Search for the cell housing the specified text and yield its (x, y) center coordinate. 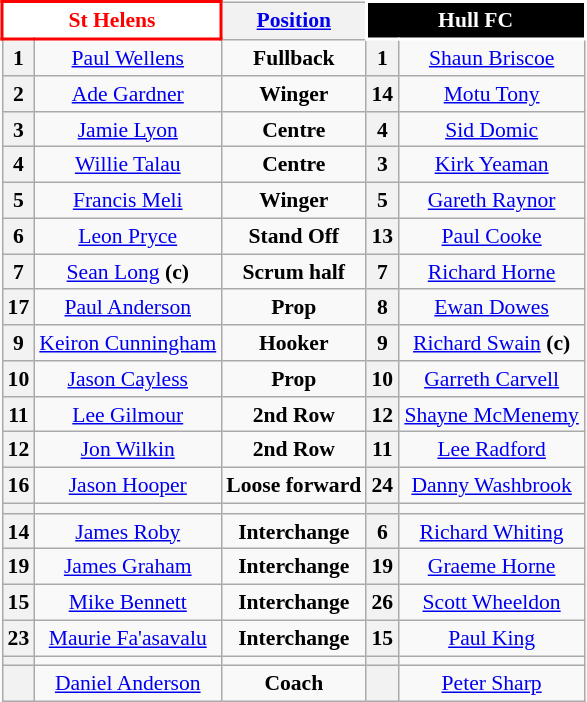
James Graham (128, 567)
Position (294, 20)
Mike Bennett (128, 602)
Danny Washbrook (492, 485)
Paul Anderson (128, 307)
James Roby (128, 531)
26 (382, 602)
Garreth Carvell (492, 379)
Jason Cayless (128, 379)
Loose forward (294, 485)
Coach (294, 684)
Richard Swain (c) (492, 343)
Ade Gardner (128, 94)
Paul King (492, 638)
Willie Talau (128, 165)
Jamie Lyon (128, 129)
Daniel Anderson (128, 684)
Fullback (294, 57)
Richard Horne (492, 272)
Hull FC (476, 20)
Shaun Briscoe (492, 57)
Sid Domic (492, 129)
Lee Radford (492, 450)
Peter Sharp (492, 684)
8 (382, 307)
Jon Wilkin (128, 450)
Stand Off (294, 236)
Paul Cooke (492, 236)
Leon Pryce (128, 236)
Maurie Fa'asavalu (128, 638)
Sean Long (c) (128, 272)
Lee Gilmour (128, 414)
23 (19, 638)
Kirk Yeaman (492, 165)
13 (382, 236)
16 (19, 485)
24 (382, 485)
Shayne McMenemy (492, 414)
2 (19, 94)
Paul Wellens (128, 57)
Ewan Dowes (492, 307)
St Helens (112, 20)
Motu Tony (492, 94)
Francis Meli (128, 200)
Richard Whiting (492, 531)
Gareth Raynor (492, 200)
Hooker (294, 343)
Scott Wheeldon (492, 602)
Jason Hooper (128, 485)
17 (19, 307)
Keiron Cunningham (128, 343)
Scrum half (294, 272)
Graeme Horne (492, 567)
